Pinpoint the cell where the given text exists, returning its (x, y) midpoint coordinate. 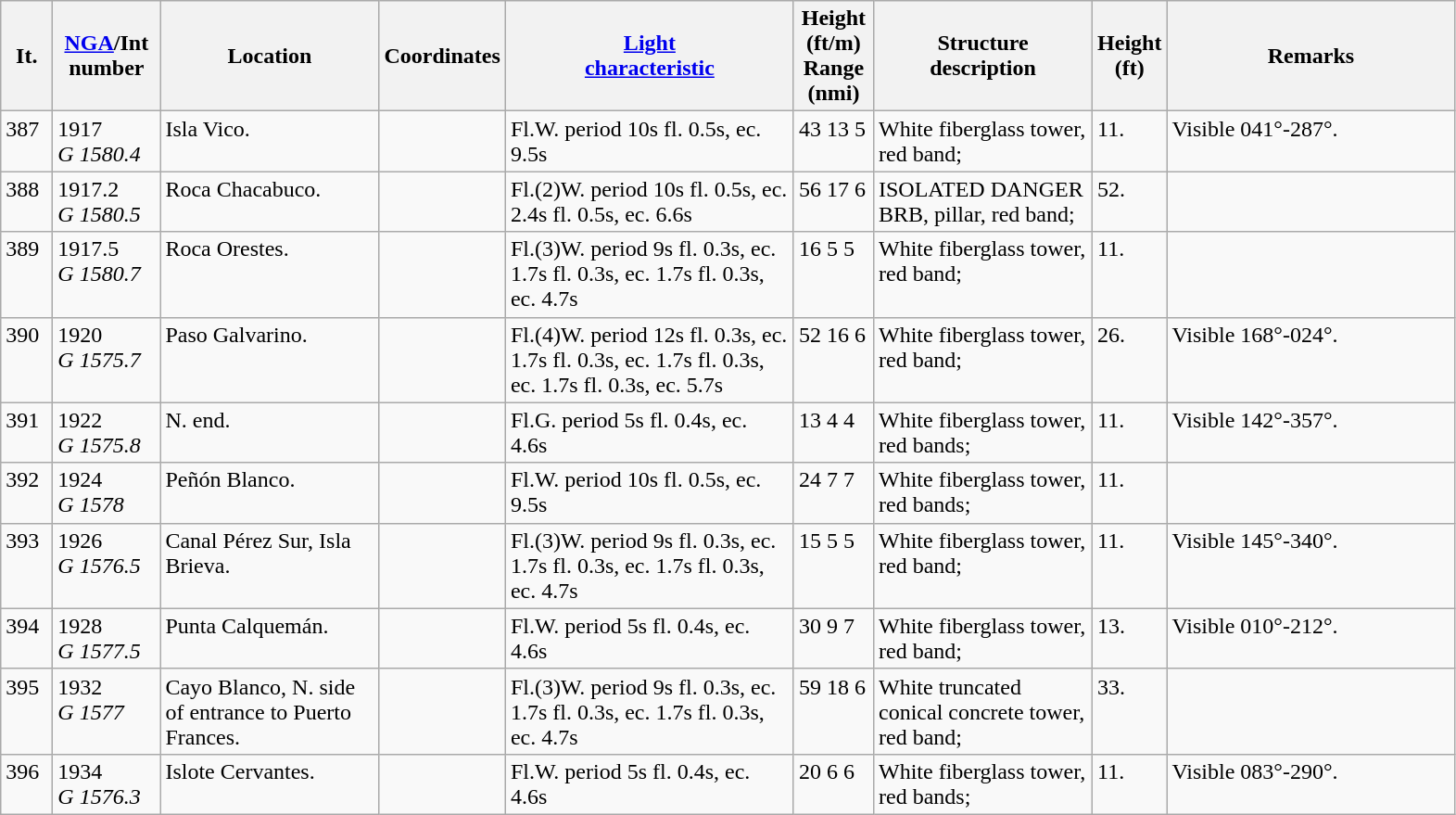
56 17 6 (833, 202)
43 13 5 (833, 141)
33. (1130, 711)
1920G 1575.7 (107, 360)
392 (27, 493)
Peñón Blanco. (270, 493)
1917.5G 1580.7 (107, 274)
1917.2G 1580.5 (107, 202)
Remarks (1310, 56)
59 18 6 (833, 711)
26. (1130, 360)
Roca Orestes. (270, 274)
52. (1130, 202)
395 (27, 711)
Coordinates (442, 56)
Punta Calquemán. (270, 638)
20 6 6 (833, 784)
Fl.(4)W. period 12s fl. 0.3s, ec. 1.7s fl. 0.3s, ec. 1.7s fl. 0.3s, ec. 1.7s fl. 0.3s, ec. 5.7s (649, 360)
N. end. (270, 432)
1922G 1575.8 (107, 432)
Visible 083°-290°. (1310, 784)
Canal Pérez Sur, Isla Brieva. (270, 566)
389 (27, 274)
Height (ft/m)Range (nmi) (833, 56)
1926G 1576.5 (107, 566)
Roca Chacabuco. (270, 202)
391 (27, 432)
15 5 5 (833, 566)
Islote Cervantes. (270, 784)
Visible 168°-024°. (1310, 360)
Visible 041°-287°. (1310, 141)
Fl.(2)W. period 10s fl. 0.5s, ec. 2.4s fl. 0.5s, ec. 6.6s (649, 202)
16 5 5 (833, 274)
393 (27, 566)
52 16 6 (833, 360)
1934G 1576.3 (107, 784)
394 (27, 638)
Structuredescription (982, 56)
Isla Vico. (270, 141)
388 (27, 202)
396 (27, 784)
Lightcharacteristic (649, 56)
1917G 1580.4 (107, 141)
1932G 1577 (107, 711)
30 9 7 (833, 638)
Visible 010°-212°. (1310, 638)
Location (270, 56)
White truncated conical concrete tower, red band; (982, 711)
390 (27, 360)
1924G 1578 (107, 493)
13. (1130, 638)
Visible 145°-340°. (1310, 566)
Height (ft) (1130, 56)
It. (27, 56)
Paso Galvarino. (270, 360)
Fl.G. period 5s fl. 0.4s, ec. 4.6s (649, 432)
ISOLATED DANGER BRB, pillar, red band; (982, 202)
24 7 7 (833, 493)
Visible 142°-357°. (1310, 432)
1928G 1577.5 (107, 638)
387 (27, 141)
13 4 4 (833, 432)
NGA/Intnumber (107, 56)
Cayo Blanco, N. side of entrance to Puerto Frances. (270, 711)
